Locate the cell with the specified text and output its (X, Y) center coordinate. 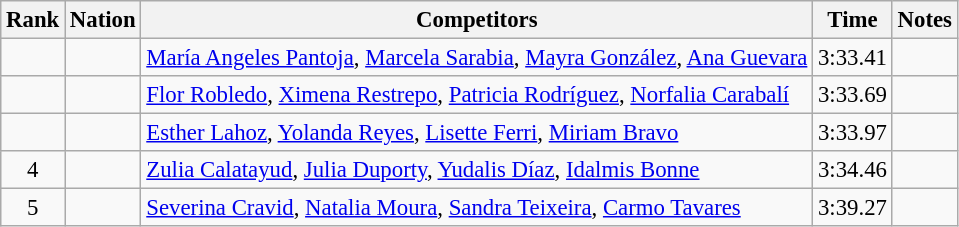
Flor Robledo, Ximena Restrepo, Patricia Rodríguez, Norfalia Carabalí (477, 95)
4 (33, 170)
María Angeles Pantoja, Marcela Sarabia, Mayra González, Ana Guevara (477, 58)
3:33.69 (853, 95)
Competitors (477, 20)
Time (853, 20)
3:33.97 (853, 133)
3:33.41 (853, 58)
Rank (33, 20)
Nation (103, 20)
3:39.27 (853, 208)
3:34.46 (853, 170)
Zulia Calatayud, Julia Duporty, Yudalis Díaz, Idalmis Bonne (477, 170)
5 (33, 208)
Severina Cravid, Natalia Moura, Sandra Teixeira, Carmo Tavares (477, 208)
Esther Lahoz, Yolanda Reyes, Lisette Ferri, Miriam Bravo (477, 133)
Notes (924, 20)
